Extract the (x, y) coordinate from the center of the cell holding the provided text.  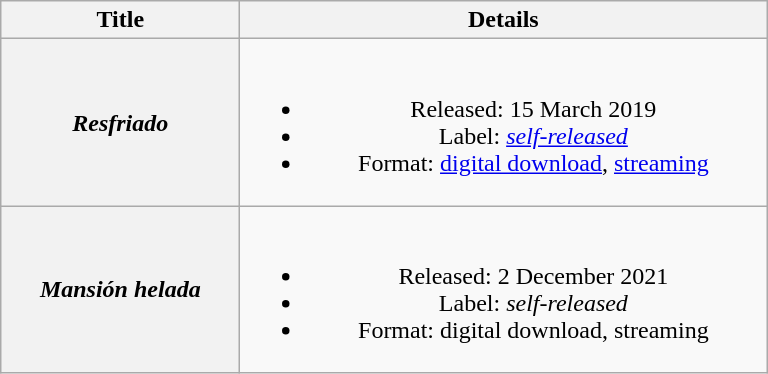
Released: 2 December 2021Label: self-releasedFormat: digital download, streaming (504, 290)
Released: 15 March 2019Label: self-releasedFormat: digital download, streaming (504, 122)
Details (504, 20)
Resfriado (120, 122)
Title (120, 20)
Mansión helada (120, 290)
